Determine the (X, Y) coordinate at the center of the cell enclosing the given text.  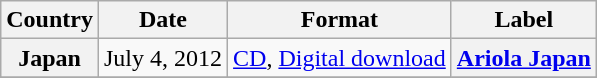
CD, Digital download (340, 58)
Label (524, 20)
Japan (50, 58)
July 4, 2012 (162, 58)
Format (340, 20)
Country (50, 20)
Ariola Japan (524, 58)
Date (162, 20)
